From the cell containing the given text, extract its center point as [x, y] coordinate. 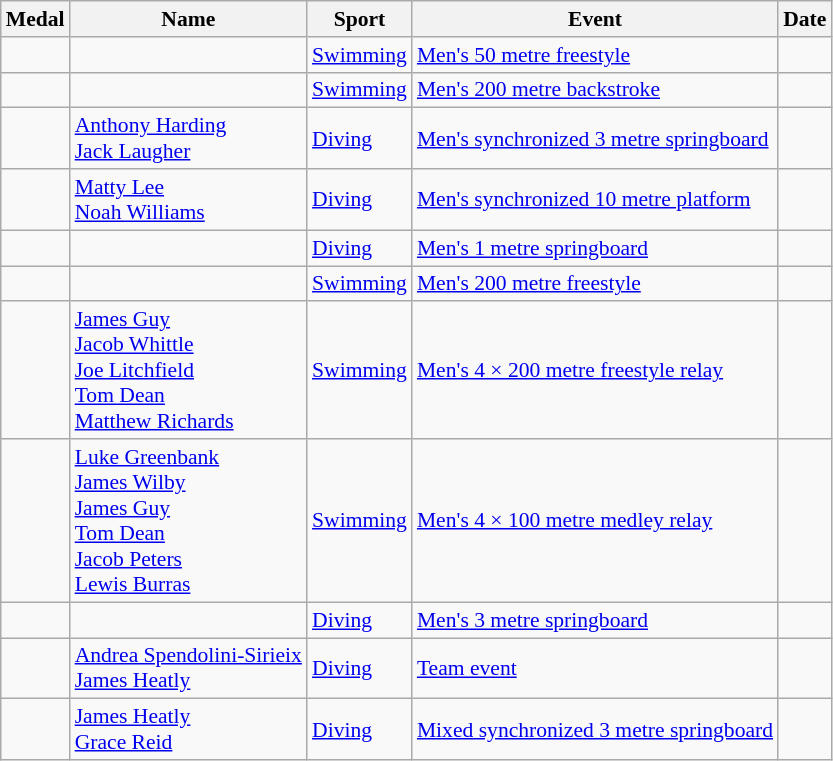
Team event [595, 668]
Men's 3 metre springboard [595, 620]
Luke GreenbankJames WilbyJames GuyTom DeanJacob PetersLewis Burras [188, 520]
Men's 50 metre freestyle [595, 55]
James HeatlyGrace Reid [188, 730]
Men's 4 × 200 metre freestyle relay [595, 371]
Men's 1 metre springboard [595, 248]
Mixed synchronized 3 metre springboard [595, 730]
Men's synchronized 3 metre springboard [595, 138]
Event [595, 19]
Medal [36, 19]
Date [804, 19]
Men's 200 metre freestyle [595, 284]
Men's 200 metre backstroke [595, 90]
Sport [360, 19]
Men's 4 × 100 metre medley relay [595, 520]
Anthony HardingJack Laugher [188, 138]
Men's synchronized 10 metre platform [595, 200]
James GuyJacob WhittleJoe LitchfieldTom DeanMatthew Richards [188, 371]
Matty LeeNoah Williams [188, 200]
Andrea Spendolini-SirieixJames Heatly [188, 668]
Name [188, 19]
